Identify which cell holds the provided text, then report its (x, y) central coordinate. 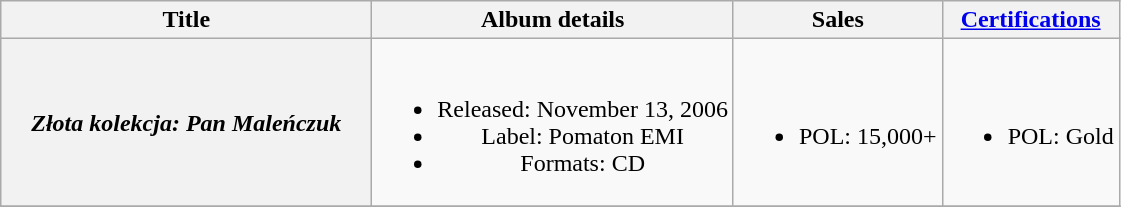
Album details (553, 20)
Złota kolekcja: Pan Maleńczuk (186, 122)
Sales (838, 20)
POL: Gold (1030, 122)
Released: November 13, 2006Label: Pomaton EMIFormats: CD (553, 122)
POL: 15,000+ (838, 122)
Title (186, 20)
Certifications (1030, 20)
